Output the (x, y) coordinate of the center of the cell containing the given text.  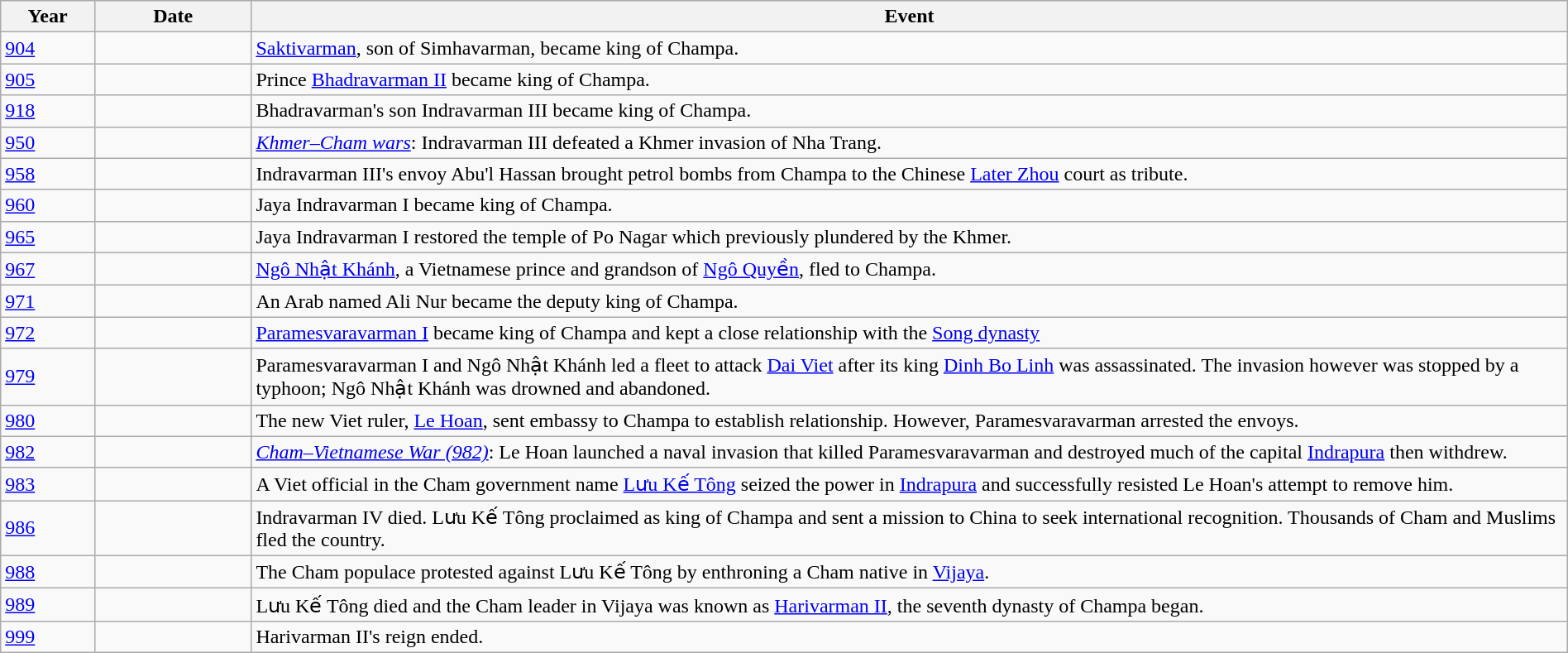
Saktivarman, son of Simhavarman, became king of Champa. (910, 48)
The Cham populace protested against Lưu Kế Tông by enthroning a Cham native in Vijaya. (910, 572)
Cham–Vietnamese War (982): Le Hoan launched a naval invasion that killed Paramesvaravarman and destroyed much of the capital Indrapura then withdrew. (910, 452)
986 (48, 528)
983 (48, 484)
Bhadravarman's son Indravarman III became king of Champa. (910, 111)
918 (48, 111)
Khmer–Cham wars: Indravarman III defeated a Khmer invasion of Nha Trang. (910, 142)
A Viet official in the Cham government name Lưu Kế Tông seized the power in Indrapura and successfully resisted Le Hoan's attempt to remove him. (910, 484)
972 (48, 333)
Prince Bhadravarman II became king of Champa. (910, 79)
Lưu Kế Tông died and the Cham leader in Vijaya was known as Harivarman II, the seventh dynasty of Champa began. (910, 605)
982 (48, 452)
999 (48, 636)
967 (48, 269)
905 (48, 79)
958 (48, 174)
Jaya Indravarman I restored the temple of Po Nagar which previously plundered by the Khmer. (910, 237)
Event (910, 17)
960 (48, 205)
971 (48, 301)
989 (48, 605)
Indravarman III's envoy Abu'l Hassan brought petrol bombs from Champa to the Chinese Later Zhou court as tribute. (910, 174)
904 (48, 48)
Ngô Nhật Khánh, a Vietnamese prince and grandson of Ngô Quyền, fled to Champa. (910, 269)
979 (48, 377)
965 (48, 237)
Harivarman II's reign ended. (910, 636)
Jaya Indravarman I became king of Champa. (910, 205)
980 (48, 420)
Paramesvaravarman I became king of Champa and kept a close relationship with the Song dynasty (910, 333)
An Arab named Ali Nur became the deputy king of Champa. (910, 301)
Year (48, 17)
988 (48, 572)
950 (48, 142)
The new Viet ruler, Le Hoan, sent embassy to Champa to establish relationship. However, Paramesvaravarman arrested the envoys. (910, 420)
Date (172, 17)
